Provide the (x, y) coordinate of the cell's center where the given text is located.  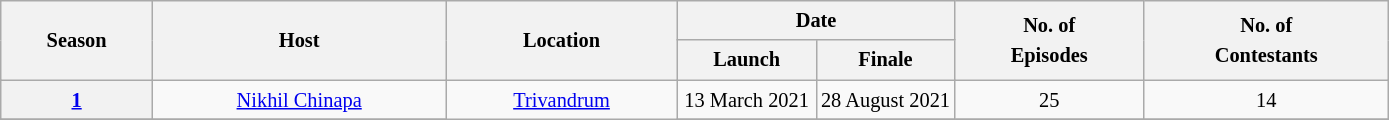
25 (1050, 100)
Location (562, 40)
No. ofEpisodes (1050, 40)
Date (816, 20)
Nikhil Chinapa (298, 100)
28 August 2021 (886, 100)
14 (1266, 100)
Finale (886, 60)
1 (77, 100)
13 March 2021 (746, 100)
Trivandrum (562, 100)
Host (298, 40)
Launch (746, 60)
Season (77, 40)
No. ofContestants (1266, 40)
